Return the [x, y] coordinate for the center point of the cell that contains the specified text.  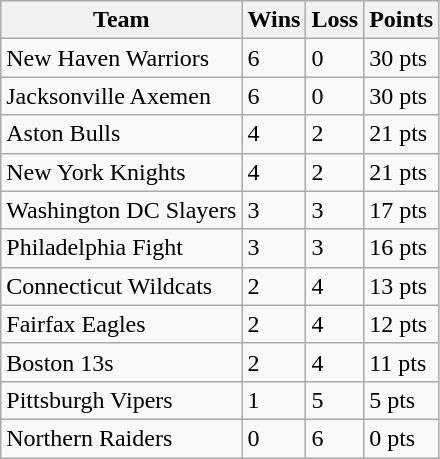
Points [402, 20]
New York Knights [122, 172]
17 pts [402, 210]
0 pts [402, 438]
12 pts [402, 324]
1 [274, 400]
Team [122, 20]
Loss [335, 20]
Pittsburgh Vipers [122, 400]
Aston Bulls [122, 134]
11 pts [402, 362]
13 pts [402, 286]
Jacksonville Axemen [122, 96]
Washington DC Slayers [122, 210]
5 [335, 400]
Philadelphia Fight [122, 248]
Connecticut Wildcats [122, 286]
5 pts [402, 400]
Northern Raiders [122, 438]
Fairfax Eagles [122, 324]
16 pts [402, 248]
Wins [274, 20]
Boston 13s [122, 362]
New Haven Warriors [122, 58]
